Output the [x, y] coordinate of the center of the cell containing the given text.  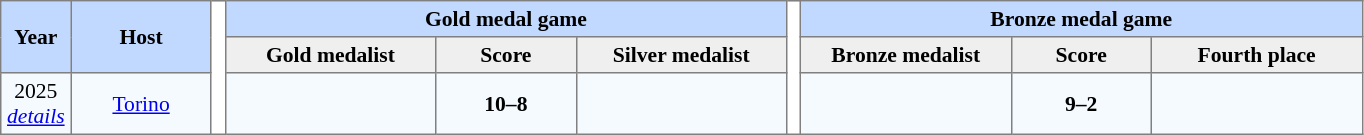
Gold medalist [330, 55]
Silver medalist [681, 55]
9–2 [1081, 104]
10–8 [506, 104]
Year [36, 37]
Bronze medal game [1082, 19]
Torino [141, 104]
Bronze medalist [906, 55]
2025details [36, 104]
Host [141, 37]
Gold medal game [506, 19]
Fourth place [1256, 55]
